Output the [X, Y] coordinate of the center of the cell containing the given text.  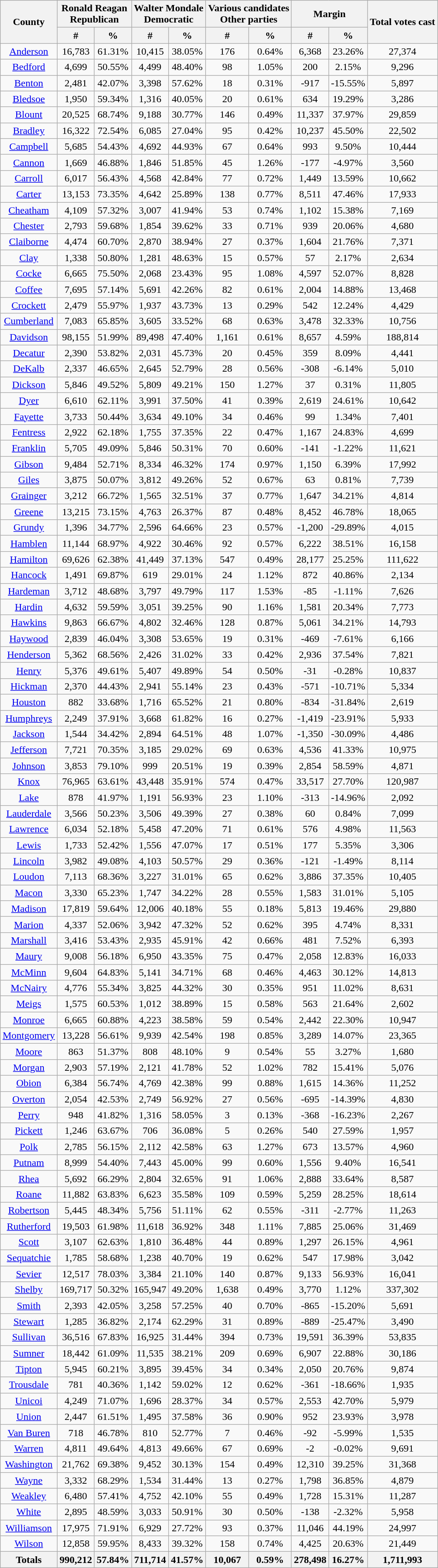
6,222 [310, 544]
0.80% [270, 702]
17.98% [348, 1258]
188,814 [403, 337]
32.65% [187, 1178]
-695 [310, 1099]
8,828 [403, 274]
3.27% [348, 1052]
McNairy [29, 988]
Franklin [29, 448]
Cheatham [29, 210]
2,092 [403, 798]
62.63% [113, 1242]
Scott [29, 1242]
0.81% [348, 480]
4,223 [150, 1020]
30.13% [187, 1464]
3,605 [150, 321]
52.42% [113, 845]
49.89% [187, 670]
42.10% [187, 1496]
3,212 [76, 496]
1,161 [227, 337]
6,368 [310, 51]
27,374 [403, 51]
59.95% [113, 1544]
2,596 [150, 528]
20.51% [187, 766]
52.07% [348, 274]
65 [227, 877]
4,015 [403, 528]
1,238 [150, 1258]
-25.47% [348, 1321]
Wilson [29, 1544]
11,882 [76, 1194]
62.29% [187, 1321]
32.33% [348, 321]
16.27% [348, 1560]
-16.23% [348, 1115]
2,645 [150, 369]
53,835 [403, 1337]
Monroe [29, 1020]
31.02% [187, 654]
11,252 [403, 1083]
1,191 [150, 798]
542 [310, 305]
-23.91% [348, 718]
34.77% [113, 528]
16,041 [403, 1274]
0.97% [270, 464]
Trousdale [29, 1385]
3,416 [76, 940]
50.55% [113, 67]
5,407 [150, 670]
1,854 [150, 226]
5,705 [76, 448]
2,337 [76, 369]
-10.71% [348, 686]
2,922 [76, 432]
5,685 [76, 146]
52.18% [113, 829]
48.63% [187, 258]
1,535 [403, 1432]
Montgomery [29, 1036]
0.51% [270, 845]
6.39% [348, 464]
-2.32% [348, 1512]
782 [310, 1067]
2,054 [76, 1099]
14.36% [348, 1083]
1.11% [270, 1226]
49.26% [187, 480]
36.92% [187, 1226]
3,506 [150, 813]
48.40% [187, 67]
7,401 [403, 416]
Johnson [29, 766]
42.53% [113, 1099]
62.38% [113, 559]
Marshall [29, 940]
62 [227, 1210]
20,525 [76, 115]
57.41% [113, 1496]
42.84% [187, 178]
20.06% [348, 226]
1,297 [310, 1242]
17,975 [76, 1528]
17,992 [403, 464]
42.58% [187, 1147]
10,642 [403, 400]
45.00% [187, 1163]
0.18% [270, 909]
882 [76, 702]
55.97% [113, 305]
36.48% [187, 1242]
89,498 [150, 337]
8,511 [310, 194]
-1,200 [310, 528]
42.54% [187, 1036]
3,042 [403, 1258]
15.41% [348, 1067]
1,747 [150, 893]
36.85% [348, 1480]
8,452 [310, 512]
61.98% [113, 1226]
2,888 [310, 1178]
5,809 [150, 385]
4,692 [150, 146]
48 [227, 734]
Lawrence [29, 829]
1,647 [310, 496]
1,102 [310, 210]
Stewart [29, 1321]
10,237 [310, 131]
69.38% [113, 1464]
4,879 [403, 1480]
45.50% [348, 131]
63.61% [113, 782]
808 [150, 1052]
1.06% [270, 1178]
2,442 [310, 1020]
1.08% [270, 274]
6,017 [76, 178]
4,103 [150, 861]
49.64% [113, 1448]
36.82% [113, 1321]
7,626 [403, 591]
Smith [29, 1306]
1,167 [310, 432]
76,965 [76, 782]
Decatur [29, 353]
25.25% [348, 559]
3,978 [403, 1417]
Haywood [29, 639]
2,134 [403, 575]
11,046 [310, 1528]
30.12% [348, 972]
59.34% [113, 99]
10,756 [403, 321]
56.18% [113, 956]
810 [150, 1432]
Sullivan [29, 1337]
0.58% [270, 1004]
12,517 [76, 1274]
200 [310, 67]
3,982 [76, 861]
38.51% [348, 544]
73.15% [113, 512]
Tipton [29, 1369]
1,638 [227, 1290]
53.43% [113, 940]
61.09% [113, 1353]
Totals [29, 1560]
53.82% [113, 353]
31 [227, 1321]
31,368 [403, 1464]
3,330 [76, 893]
28,177 [310, 559]
-0.02% [348, 1448]
30.77% [187, 115]
68.97% [113, 544]
33,517 [310, 782]
29.01% [187, 575]
49.61% [113, 670]
574 [227, 782]
69.87% [113, 575]
27.72% [187, 1528]
951 [310, 988]
22.88% [348, 1353]
71.07% [113, 1401]
21,762 [76, 1464]
2,894 [150, 734]
0.35% [270, 988]
673 [310, 1147]
25.06% [348, 1226]
72.54% [113, 131]
46.88% [113, 162]
3,668 [150, 718]
2,058 [310, 956]
3,286 [403, 99]
1,565 [150, 496]
1,957 [403, 1131]
Williamson [29, 1528]
35.91% [187, 782]
13,215 [76, 512]
30,186 [403, 1353]
5,897 [403, 83]
Roane [29, 1194]
57 [310, 258]
-85 [310, 591]
71 [227, 829]
1,495 [150, 1417]
26.37% [187, 512]
0.34% [270, 1369]
57.62% [187, 83]
3,308 [150, 639]
46.65% [113, 369]
2,112 [150, 1147]
93 [227, 1528]
70.35% [113, 750]
Jefferson [29, 750]
619 [150, 575]
9,133 [310, 1274]
1.10% [270, 798]
8.09% [348, 353]
5,756 [150, 1210]
Cannon [29, 162]
-141 [310, 448]
7.52% [348, 940]
13,153 [76, 194]
48.10% [187, 1052]
11,287 [403, 1496]
10,405 [403, 877]
Macon [29, 893]
2,553 [310, 1401]
169,717 [76, 1290]
17 [227, 845]
49.39% [187, 813]
-1.49% [348, 861]
57.19% [113, 1067]
3,289 [310, 1036]
1,449 [310, 178]
Hamblen [29, 544]
4,337 [76, 924]
52.71% [113, 464]
1,581 [310, 607]
9,939 [150, 1036]
Lake [29, 798]
-30.09% [348, 734]
2,031 [150, 353]
337,302 [403, 1290]
41.94% [187, 210]
1,711,993 [403, 1560]
198 [227, 1036]
2,426 [150, 654]
4,249 [76, 1401]
999 [150, 766]
Fayette [29, 416]
4,802 [150, 623]
Hawkins [29, 623]
50.23% [113, 813]
6,907 [310, 1353]
1,575 [76, 1004]
1.34% [348, 416]
6,929 [150, 1528]
-15.20% [348, 1306]
Various candidatesOther parties [249, 14]
109 [227, 1194]
Shelby [29, 1290]
68.74% [113, 115]
1,615 [310, 1083]
24 [227, 575]
14.07% [348, 1036]
23.43% [187, 274]
16,783 [76, 51]
7,739 [403, 480]
11,263 [403, 1210]
1,680 [403, 1052]
40.05% [187, 99]
Van Buren [29, 1432]
65.23% [113, 893]
1,150 [310, 464]
2,793 [76, 226]
395 [310, 924]
Margin [330, 14]
5,362 [76, 654]
4,763 [150, 512]
61.51% [113, 1417]
11,618 [150, 1226]
49.52% [113, 385]
Humphreys [29, 718]
Chester [29, 226]
1.26% [270, 162]
7,169 [403, 210]
481 [310, 940]
41 [227, 400]
0.88% [270, 1083]
98,155 [76, 337]
4,109 [76, 210]
16,925 [150, 1337]
66.29% [113, 1178]
91 [227, 1178]
154 [227, 1464]
59.64% [113, 909]
4,429 [403, 305]
59.59% [113, 607]
27.04% [187, 131]
0.38% [270, 813]
6,085 [150, 131]
63.83% [113, 1194]
64.83% [113, 972]
Greene [29, 512]
1,755 [150, 432]
14.88% [348, 289]
16,322 [76, 131]
Sumner [29, 1353]
5,334 [403, 686]
9,691 [403, 1448]
8,631 [403, 988]
70 [227, 448]
2,390 [76, 353]
28.25% [348, 1194]
11,144 [76, 544]
5.35% [348, 845]
1,583 [310, 893]
0.29% [270, 305]
13,468 [403, 289]
18,442 [76, 1353]
48.68% [113, 591]
117 [227, 591]
-469 [310, 639]
4,425 [310, 1544]
9.50% [348, 146]
38.94% [187, 242]
27.59% [348, 1131]
2,870 [150, 242]
57.84% [113, 1560]
-92 [310, 1432]
5,141 [150, 972]
Davidson [29, 337]
-177 [310, 162]
41,449 [150, 559]
2,267 [403, 1115]
3,227 [150, 877]
2,785 [76, 1147]
165,947 [150, 1290]
1,935 [403, 1385]
-571 [310, 686]
15.31% [348, 1496]
2,804 [150, 1178]
359 [310, 353]
53 [227, 210]
1,544 [76, 734]
Maury [29, 956]
Henderson [29, 654]
54.43% [113, 146]
47.40% [187, 337]
1,669 [76, 162]
0.26% [270, 1131]
21 [227, 702]
9,452 [150, 1464]
37.58% [187, 1417]
711,714 [150, 1560]
Wayne [29, 1480]
-1.11% [348, 591]
Benton [29, 83]
38.58% [187, 1020]
4,769 [150, 1083]
Fentress [29, 432]
64.51% [187, 734]
Coffee [29, 289]
48.34% [113, 1210]
2,903 [76, 1067]
47.07% [187, 845]
37.13% [187, 559]
563 [310, 1004]
59.02% [187, 1385]
Madison [29, 909]
38.89% [187, 1004]
42.70% [348, 1401]
111,622 [403, 559]
7,885 [310, 1226]
2,050 [310, 1369]
41.97% [113, 798]
-4.97% [348, 162]
5,933 [403, 718]
1,798 [310, 1480]
58.05% [187, 1115]
25.89% [187, 194]
-31 [310, 670]
16,158 [403, 544]
45.73% [187, 353]
1,950 [76, 99]
37.97% [348, 115]
44 [227, 1242]
Marion [29, 924]
41.57% [187, 1560]
634 [310, 99]
24.83% [348, 432]
Campbell [29, 146]
Crockett [29, 305]
128 [227, 623]
0.70% [270, 1306]
County [29, 22]
36.39% [348, 1337]
9,484 [76, 464]
12 [227, 1385]
1,604 [310, 242]
6,610 [76, 400]
394 [227, 1337]
2,068 [150, 274]
-7.61% [348, 639]
990,212 [76, 1560]
348 [227, 1226]
44.32% [187, 988]
2,479 [76, 305]
50.31% [187, 448]
576 [310, 829]
7,371 [403, 242]
13,228 [76, 1036]
8,657 [310, 337]
-889 [310, 1321]
40.86% [348, 575]
42.26% [187, 289]
-15.55% [348, 83]
46.32% [187, 464]
19,503 [76, 1226]
66.67% [113, 623]
77 [227, 178]
7,695 [76, 289]
37.54% [348, 654]
4,632 [76, 607]
35.58% [187, 1194]
9,863 [76, 623]
69,626 [76, 559]
Total votes cast [403, 22]
9 [227, 1052]
27.70% [348, 782]
3,332 [76, 1480]
44.93% [187, 146]
24,997 [403, 1528]
Hardeman [29, 591]
11,563 [403, 829]
Weakley [29, 1496]
7,113 [76, 877]
48.59% [113, 1512]
4,871 [403, 766]
3,812 [150, 480]
7,721 [76, 750]
10,444 [403, 146]
4,597 [310, 274]
9.40% [348, 1163]
Union [29, 1417]
2.17% [348, 258]
52.06% [113, 924]
3,853 [76, 766]
87 [227, 512]
23.26% [348, 51]
4,922 [150, 544]
50.91% [187, 1512]
34.22% [187, 893]
1,142 [150, 1385]
2,749 [150, 1099]
4.74% [348, 924]
0.66% [270, 940]
Bradley [29, 131]
11.02% [348, 988]
2,174 [150, 1321]
16,541 [403, 1163]
51.99% [113, 337]
4,811 [76, 1448]
45.91% [187, 940]
3,825 [150, 988]
55.34% [113, 988]
68.56% [113, 654]
4,536 [310, 750]
8,999 [76, 1163]
62.18% [113, 432]
5,376 [76, 670]
58.68% [113, 1258]
10,415 [150, 51]
49.66% [187, 1448]
Obion [29, 1083]
9,296 [403, 67]
56.74% [113, 1083]
11,337 [310, 115]
140 [227, 1274]
Bledsoe [29, 99]
56.43% [113, 178]
3,733 [76, 416]
33.64% [348, 1178]
878 [76, 798]
6,623 [150, 1194]
540 [310, 1131]
40.70% [187, 1258]
2,602 [403, 1004]
5,445 [76, 1210]
7 [227, 1432]
-5.99% [348, 1432]
Cocke [29, 274]
14,813 [403, 972]
12,006 [150, 909]
12,858 [76, 1544]
5,958 [403, 1512]
952 [310, 1417]
5,692 [76, 1178]
Warren [29, 1448]
22.30% [348, 1020]
-834 [310, 702]
-1.22% [348, 448]
57.25% [187, 1306]
21.76% [348, 242]
23,365 [403, 1036]
Walter MondaleDemocratic [169, 14]
Claiborne [29, 242]
7,443 [150, 1163]
Overton [29, 1099]
36 [227, 1417]
37.91% [113, 718]
29.02% [187, 750]
65.85% [113, 321]
4,813 [150, 1448]
51.11% [187, 1210]
4,568 [150, 178]
12.24% [348, 305]
32.51% [187, 496]
3,895 [150, 1369]
3,560 [403, 162]
2,249 [76, 718]
Unicoi [29, 1401]
57.32% [113, 210]
30.46% [187, 544]
68.29% [113, 1480]
60 [310, 813]
1.07% [270, 734]
3,478 [310, 321]
Sevier [29, 1274]
49.09% [113, 448]
Meigs [29, 1004]
3,185 [150, 750]
Polk [29, 1147]
50.80% [113, 258]
1.16% [270, 607]
1,937 [150, 305]
Bedford [29, 67]
43.73% [187, 305]
0.73% [270, 1337]
Henry [29, 670]
0.67% [270, 480]
-917 [310, 83]
9,874 [403, 1369]
3,384 [150, 1274]
0.90% [270, 1417]
0.85% [270, 1036]
3,770 [310, 1290]
4,680 [403, 226]
40 [227, 1306]
Putnam [29, 1163]
17,933 [403, 194]
1,696 [150, 1401]
-29.89% [348, 528]
39.62% [187, 226]
-18.66% [348, 1385]
6,393 [403, 940]
4,486 [403, 734]
5,813 [310, 909]
1,716 [150, 702]
47.32% [187, 924]
2,393 [76, 1306]
52.77% [187, 1432]
5,061 [310, 623]
11,621 [403, 448]
42.38% [187, 1083]
50.07% [113, 480]
45 [227, 162]
3,797 [150, 591]
32.46% [187, 623]
69 [227, 750]
-0.28% [348, 670]
29,859 [403, 115]
Carter [29, 194]
19,591 [310, 1337]
Loudon [29, 877]
7,821 [403, 654]
1.05% [270, 67]
2,895 [76, 1512]
41.33% [348, 750]
73.35% [113, 194]
51.37% [113, 1052]
54 [227, 670]
3,033 [150, 1512]
6,384 [76, 1083]
2,936 [310, 654]
5,458 [150, 829]
56.15% [113, 1147]
209 [227, 1353]
278,498 [310, 1560]
51.85% [187, 162]
3,942 [150, 924]
5,945 [76, 1369]
-121 [310, 861]
2.15% [348, 67]
55.14% [187, 686]
2,935 [150, 940]
3,306 [403, 845]
0.45% [270, 353]
Hickman [29, 686]
0.13% [270, 1115]
38.21% [187, 1353]
-14.39% [348, 1099]
21,449 [403, 1544]
38.05% [187, 51]
20.63% [348, 1544]
17,819 [76, 909]
36.08% [187, 1131]
-138 [310, 1512]
41.78% [187, 1067]
1,338 [76, 258]
-14.96% [348, 798]
43,448 [150, 782]
3,634 [150, 416]
13.59% [348, 178]
3,107 [76, 1242]
-2 [310, 1448]
10,662 [403, 178]
4,961 [403, 1242]
-308 [310, 369]
174 [227, 464]
60.53% [113, 1004]
3,566 [76, 813]
1,728 [310, 1496]
19.29% [348, 99]
22 [227, 432]
3,007 [150, 210]
15.38% [348, 210]
Dickson [29, 385]
37.50% [187, 400]
3,712 [76, 591]
3,991 [150, 400]
61.82% [187, 718]
20.34% [348, 607]
5,076 [403, 1067]
26.15% [348, 1242]
6,034 [76, 829]
23.93% [348, 1417]
3,051 [150, 607]
56.92% [187, 1099]
-1,350 [310, 734]
12,310 [310, 1464]
DeKalb [29, 369]
44.19% [348, 1528]
65.52% [187, 702]
41.82% [113, 1115]
5,105 [403, 893]
138 [227, 194]
1,396 [76, 528]
18 [227, 83]
1,534 [150, 1480]
21.10% [187, 1274]
8,114 [403, 861]
3,490 [403, 1321]
6,166 [403, 639]
6,950 [150, 956]
10,947 [403, 1020]
9,008 [76, 956]
11,805 [403, 385]
4,474 [76, 242]
Perry [29, 1115]
40.36% [113, 1385]
Washington [29, 1464]
872 [310, 575]
2,481 [76, 83]
5,979 [403, 1401]
36,516 [76, 1337]
Hardin [29, 607]
0.36% [270, 861]
-1,419 [310, 718]
0.84% [348, 813]
10,067 [227, 1560]
4,441 [403, 353]
98 [227, 67]
8,331 [403, 924]
4,642 [150, 194]
3 [227, 1115]
1.02% [270, 1067]
7,099 [403, 813]
4,830 [403, 1099]
1,012 [150, 1004]
-865 [310, 1306]
-6.14% [348, 369]
5,259 [310, 1194]
Jackson [29, 734]
60.21% [113, 1369]
59 [227, 1020]
Lauderdale [29, 813]
9,604 [76, 972]
Robertson [29, 1210]
79.10% [113, 766]
Gibson [29, 464]
Hamilton [29, 559]
40.18% [187, 909]
4,776 [76, 988]
49.20% [187, 1290]
2,839 [76, 639]
4.59% [348, 337]
4,960 [403, 1147]
0.71% [270, 226]
18,065 [403, 512]
47.20% [187, 829]
863 [76, 1052]
4,499 [150, 67]
8,587 [403, 1178]
62.11% [113, 400]
49.21% [187, 385]
1,246 [76, 1131]
Giles [29, 480]
-2.77% [348, 1210]
8,433 [150, 1544]
3,875 [76, 480]
49.10% [187, 416]
59.68% [113, 226]
66.72% [113, 496]
Blount [29, 115]
176 [227, 51]
12.83% [348, 956]
5 [227, 1131]
58.59% [348, 766]
1,785 [76, 1258]
42 [227, 940]
150 [227, 385]
0.48% [270, 512]
60.70% [113, 242]
71.91% [113, 1528]
Clay [29, 258]
Ronald ReaganRepublican [94, 14]
177 [310, 845]
0.72% [270, 178]
706 [150, 1131]
120,987 [403, 782]
68.36% [113, 877]
49.08% [113, 861]
-368 [310, 1115]
3,258 [150, 1306]
2,447 [76, 1417]
18,614 [403, 1194]
939 [310, 226]
21.64% [348, 1004]
13.57% [348, 1147]
46.04% [113, 639]
6,480 [76, 1496]
1,491 [76, 575]
0.43% [270, 686]
47.46% [348, 194]
24.61% [348, 400]
158 [227, 1544]
33.68% [113, 702]
3,886 [310, 877]
1.53% [270, 591]
Moore [29, 1052]
2,121 [150, 1067]
1,285 [76, 1321]
9,188 [150, 115]
McMinn [29, 972]
-311 [310, 1210]
Sequatchie [29, 1258]
4.98% [348, 829]
28.37% [187, 1401]
60.88% [113, 1020]
Hancock [29, 575]
57.14% [113, 289]
42.07% [113, 83]
718 [76, 1432]
34.42% [113, 734]
61.31% [113, 51]
948 [76, 1115]
11,535 [150, 1353]
3,398 [150, 83]
Rutherford [29, 1226]
34.71% [187, 972]
42.05% [113, 1306]
Houston [29, 702]
-31.84% [348, 702]
10,975 [403, 750]
44.43% [113, 686]
67.83% [113, 1337]
75 [227, 956]
50.32% [113, 1290]
5,010 [403, 369]
-313 [310, 798]
-361 [310, 1385]
52.79% [187, 369]
19.46% [348, 909]
50.57% [187, 861]
Morgan [29, 1067]
1,281 [150, 258]
7,083 [76, 321]
Pickett [29, 1131]
75.50% [113, 274]
39.32% [187, 1544]
50.44% [113, 416]
Carroll [29, 178]
49.79% [187, 591]
Dyer [29, 400]
8,334 [150, 464]
16 [227, 718]
29 [227, 861]
Knox [29, 782]
Anderson [29, 51]
56.61% [113, 1036]
146 [227, 115]
63.67% [113, 1131]
Lincoln [29, 861]
64.66% [187, 528]
Grainger [29, 496]
2,004 [310, 289]
20.76% [348, 1369]
43.35% [187, 956]
39.45% [187, 1369]
2,941 [150, 686]
31,469 [403, 1226]
82 [227, 289]
7,773 [403, 607]
53.65% [187, 639]
993 [310, 146]
1,810 [150, 1242]
Lewis [29, 845]
90 [227, 607]
2,634 [403, 258]
14,793 [403, 623]
1,846 [150, 162]
78.03% [113, 1274]
54.40% [113, 1163]
16,033 [403, 956]
10,837 [403, 670]
Rhea [29, 1178]
1,733 [76, 845]
29,880 [403, 909]
2,370 [76, 686]
4,463 [310, 972]
Cumberland [29, 321]
92 [227, 544]
4,814 [403, 496]
4,752 [150, 1496]
781 [76, 1385]
Grundy [29, 528]
33.52% [187, 321]
22,502 [403, 131]
White [29, 1512]
2,854 [310, 766]
